Return (X, Y) of the center of cell containing provided text 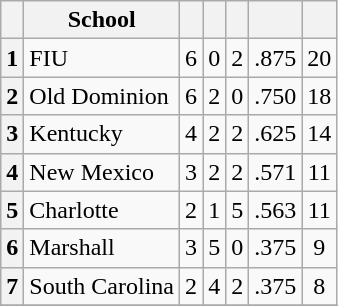
Marshall (102, 248)
14 (320, 134)
8 (320, 286)
.875 (276, 58)
FIU (102, 58)
.625 (276, 134)
Old Dominion (102, 96)
School (102, 20)
9 (320, 248)
Kentucky (102, 134)
South Carolina (102, 286)
.571 (276, 172)
New Mexico (102, 172)
7 (12, 286)
Charlotte (102, 210)
20 (320, 58)
18 (320, 96)
.563 (276, 210)
.750 (276, 96)
